Output the (x, y) coordinate of the center of the cell containing the given text.  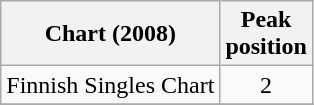
Finnish Singles Chart (110, 85)
Chart (2008) (110, 34)
2 (266, 85)
Peak position (266, 34)
